For the text-containing cell, return its midpoint in (x, y) coordinate format. 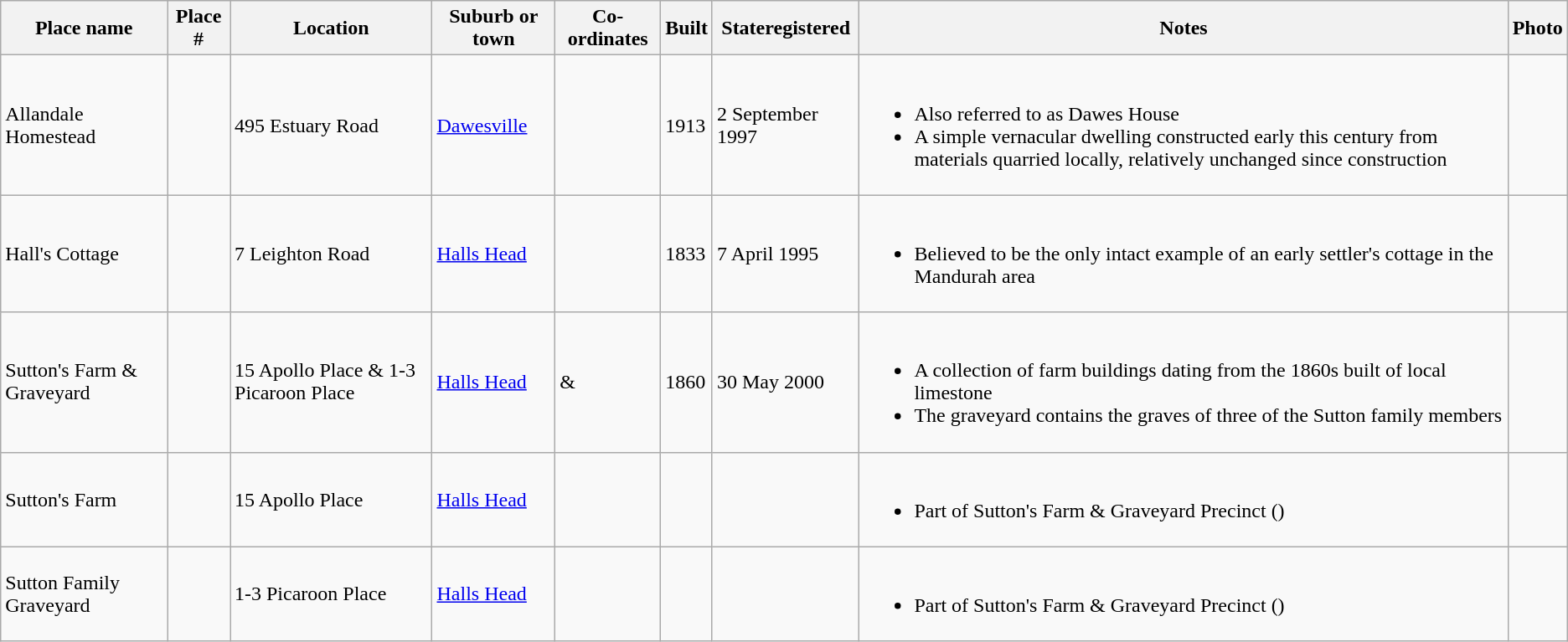
1833 (687, 254)
Hall's Cottage (84, 254)
& (608, 382)
15 Apollo Place (330, 499)
Notes (1184, 28)
1913 (687, 126)
Suburb or town (494, 28)
30 May 2000 (786, 382)
15 Apollo Place & 1-3 Picaroon Place (330, 382)
A collection of farm buildings dating from the 1860s built of local limestoneThe graveyard contains the graves of three of the Sutton family members (1184, 382)
Sutton Family Graveyard (84, 594)
Co-ordinates (608, 28)
1-3 Picaroon Place (330, 594)
Place # (199, 28)
Believed to be the only intact example of an early settler's cottage in the Mandurah area (1184, 254)
7 April 1995 (786, 254)
Stateregistered (786, 28)
495 Estuary Road (330, 126)
Place name (84, 28)
Allandale Homestead (84, 126)
Photo (1538, 28)
Sutton's Farm & Graveyard (84, 382)
7 Leighton Road (330, 254)
Location (330, 28)
1860 (687, 382)
2 September 1997 (786, 126)
Dawesville (494, 126)
Built (687, 28)
Sutton's Farm (84, 499)
